For the text-containing cell, return its midpoint in (X, Y) coordinate format. 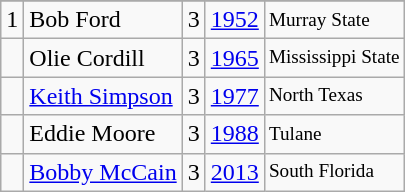
1 (12, 20)
2013 (234, 172)
Bob Ford (103, 20)
1965 (234, 58)
Tulane (334, 134)
1977 (234, 96)
1952 (234, 20)
Olie Cordill (103, 58)
North Texas (334, 96)
Keith Simpson (103, 96)
1988 (234, 134)
Eddie Moore (103, 134)
South Florida (334, 172)
Bobby McCain (103, 172)
Mississippi State (334, 58)
Murray State (334, 20)
